From the cell containing the given text, extract its center point as (X, Y) coordinate. 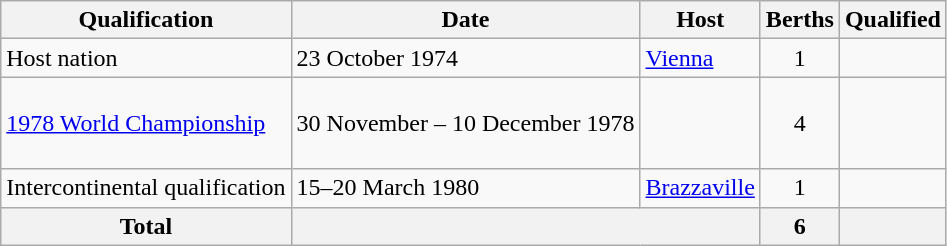
Qualification (146, 20)
15–20 March 1980 (466, 188)
Host (700, 20)
Total (146, 226)
Brazzaville (700, 188)
1978 World Championship (146, 123)
Vienna (700, 58)
Date (466, 20)
Qualified (892, 20)
Berths (800, 20)
Host nation (146, 58)
6 (800, 226)
30 November – 10 December 1978 (466, 123)
4 (800, 123)
23 October 1974 (466, 58)
Intercontinental qualification (146, 188)
